Return [x, y] of the center of cell containing provided text 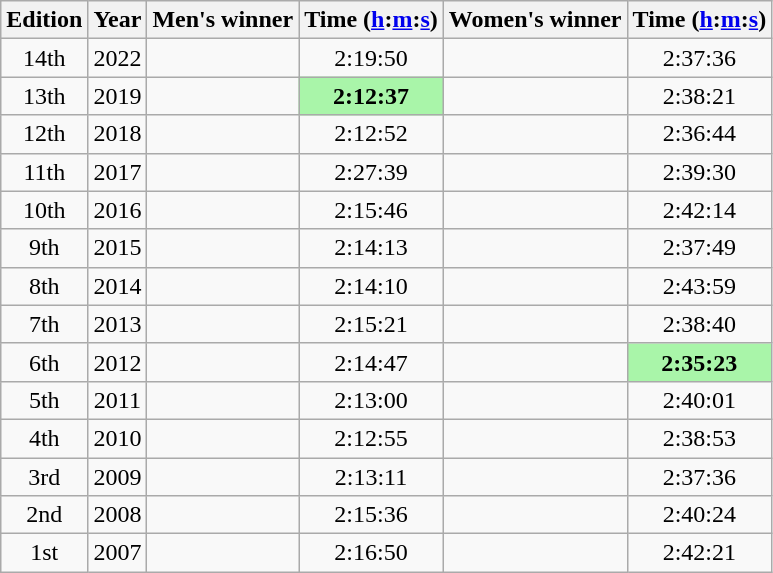
Year [118, 20]
2011 [118, 400]
11th [44, 172]
2:15:46 [372, 210]
1st [44, 553]
2:12:37 [372, 96]
2:39:30 [700, 172]
2008 [118, 515]
2:13:00 [372, 400]
2nd [44, 515]
2019 [118, 96]
Men's winner [223, 20]
2015 [118, 248]
2:37:49 [700, 248]
14th [44, 58]
2:19:50 [372, 58]
2:38:40 [700, 324]
2:12:52 [372, 134]
12th [44, 134]
13th [44, 96]
2022 [118, 58]
2013 [118, 324]
2012 [118, 362]
7th [44, 324]
2:42:14 [700, 210]
2:43:59 [700, 286]
2018 [118, 134]
2016 [118, 210]
2007 [118, 553]
2:16:50 [372, 553]
2:40:24 [700, 515]
Women's winner [535, 20]
2009 [118, 477]
2:13:11 [372, 477]
Edition [44, 20]
9th [44, 248]
2:38:21 [700, 96]
2:14:47 [372, 362]
8th [44, 286]
3rd [44, 477]
2:14:13 [372, 248]
2:40:01 [700, 400]
5th [44, 400]
2:27:39 [372, 172]
2:12:55 [372, 438]
2:42:21 [700, 553]
10th [44, 210]
2:36:44 [700, 134]
2:35:23 [700, 362]
2017 [118, 172]
6th [44, 362]
2010 [118, 438]
4th [44, 438]
2:15:36 [372, 515]
2014 [118, 286]
2:38:53 [700, 438]
2:15:21 [372, 324]
2:14:10 [372, 286]
